Pinpoint the cell where the given text exists, returning its [X, Y] midpoint coordinate. 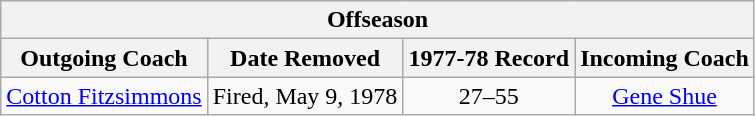
Fired, May 9, 1978 [305, 96]
Gene Shue [665, 96]
Cotton Fitzsimmons [104, 96]
Offseason [378, 20]
Outgoing Coach [104, 58]
1977-78 Record [489, 58]
Date Removed [305, 58]
Incoming Coach [665, 58]
27–55 [489, 96]
